Search for the cell housing the specified text and yield its (X, Y) center coordinate. 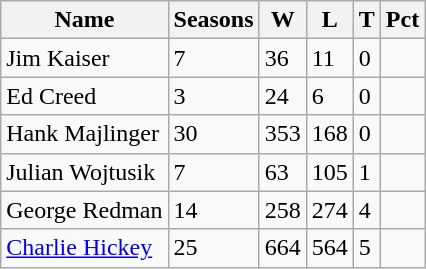
Jim Kaiser (84, 58)
Hank Majlinger (84, 134)
30 (214, 134)
664 (282, 248)
14 (214, 210)
274 (330, 210)
63 (282, 172)
Ed Creed (84, 96)
Charlie Hickey (84, 248)
36 (282, 58)
11 (330, 58)
25 (214, 248)
L (330, 20)
Seasons (214, 20)
24 (282, 96)
Pct (402, 20)
W (282, 20)
T (366, 20)
564 (330, 248)
353 (282, 134)
Julian Wojtusik (84, 172)
5 (366, 248)
105 (330, 172)
258 (282, 210)
168 (330, 134)
4 (366, 210)
George Redman (84, 210)
1 (366, 172)
Name (84, 20)
6 (330, 96)
3 (214, 96)
